Search for the cell housing the specified text and yield its (X, Y) center coordinate. 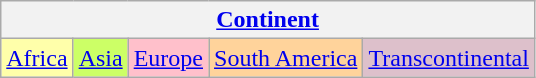
Europe (168, 58)
Asia (100, 58)
Africa (37, 58)
Continent (268, 20)
South America (286, 58)
Transcontinental (448, 58)
